Scan for the cell matching the given text and deliver its [X, Y] coordinate at center. 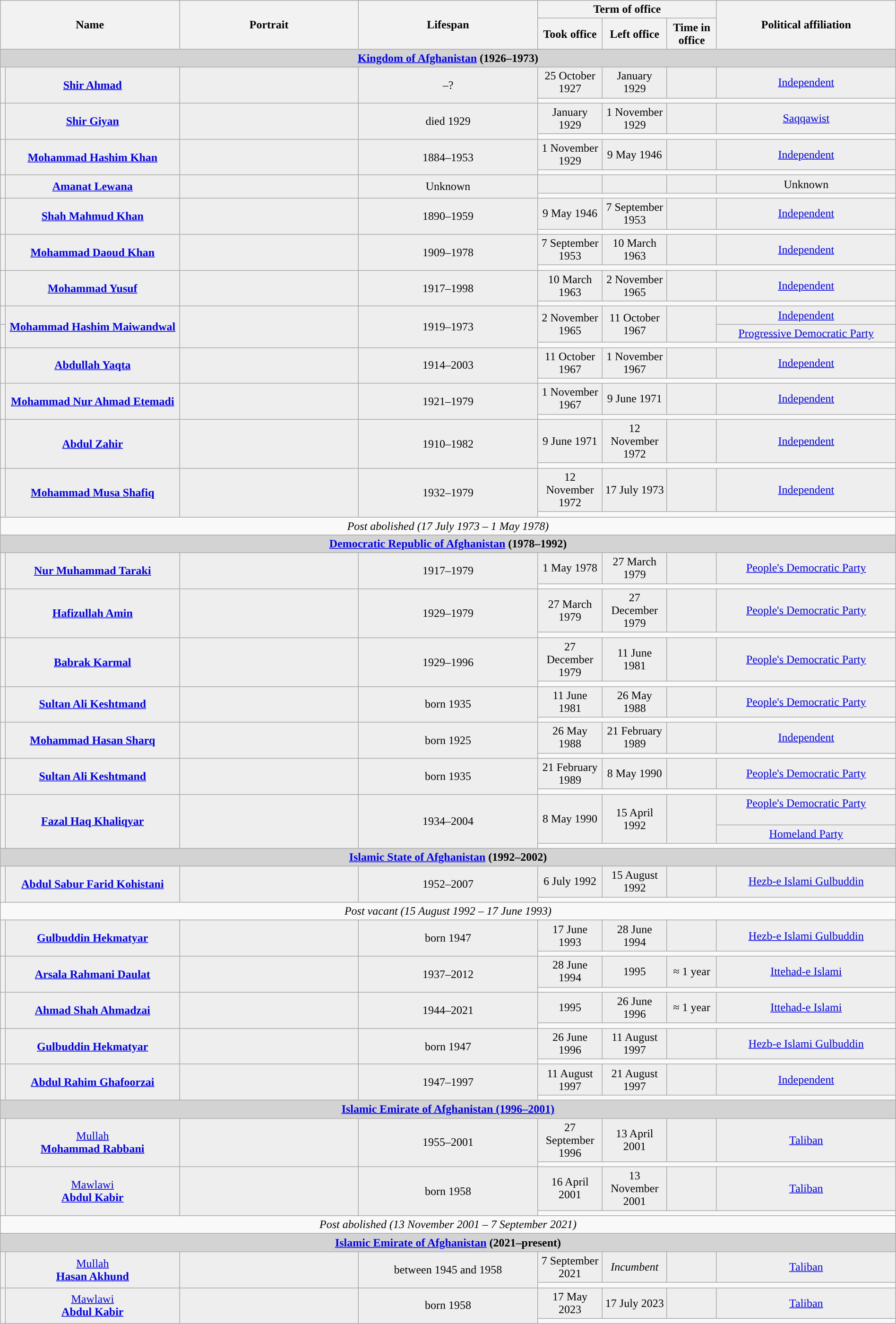
Incumbent [635, 1267]
Nur Muhammad Taraki [93, 571]
Post abolished (17 July 1973 – 1 May 1978) [448, 526]
1952–2007 [448, 884]
Mohammad Musa Shafiq [93, 493]
13 November 2001 [635, 1189]
1929–1979 [448, 614]
1917–1998 [448, 288]
Left office [635, 34]
died 1929 [448, 121]
27 September 1996 [570, 1140]
Abdul Rahim Ghafoorzai [93, 1082]
Islamic State of Afghanistan (1992–2002) [448, 857]
between 1945 and 1958 [448, 1270]
Progressive Democratic Party [806, 333]
Islamic Emirate of Afghanistan (2021–present) [448, 1243]
Political affiliation [806, 25]
Post abolished (13 November 2001 – 7 September 2021) [448, 1225]
Mohammad Hasan Sharq [93, 740]
25 October 1927 [570, 82]
7 September 2021 [570, 1267]
Portrait [269, 25]
1947–1997 [448, 1082]
1921–1979 [448, 401]
21 August 1997 [635, 1080]
1944–2021 [448, 1010]
Abdullah Yaqta [93, 365]
Lifespan [448, 25]
Shah Mahmud Khan [93, 216]
17 July 2023 [635, 1303]
MullahHasan Akhund [93, 1270]
Fazal Haq Khaliqyar [93, 821]
Mohammad Yusuf [93, 288]
Kingdom of Afghanistan (1926–1973) [448, 58]
6 July 1992 [570, 882]
1919–1973 [448, 327]
1910–1982 [448, 443]
1929–1996 [448, 662]
1934–2004 [448, 821]
17 July 1973 [635, 490]
16 April 2001 [570, 1189]
MullahMohammad Rabbani [93, 1143]
13 April 2001 [635, 1140]
17 May 2023 [570, 1303]
15 August 1992 [635, 882]
Amanat Lewana [93, 186]
born 1925 [448, 740]
Name [90, 25]
Babrak Karmal [93, 662]
Mohammad Hashim Khan [93, 157]
Abdul Sabur Farid Kohistani [93, 884]
Democratic Republic of Afghanistan (1978–1992) [448, 544]
Homeland Party [806, 834]
1909–1978 [448, 252]
Arsala Rahmani Daulat [93, 974]
15 April 1992 [635, 819]
Mohammad Nur Ahmad Etemadi [93, 401]
Post vacant (15 August 1992 – 17 June 1993) [448, 911]
Abdul Zahir [93, 443]
1 May 1978 [570, 568]
1932–1979 [448, 493]
Shir Giyan [93, 121]
Mohammad Daoud Khan [93, 252]
Term of office [627, 9]
Time in office [692, 34]
1937–2012 [448, 974]
Shir Ahmad [93, 85]
1890–1959 [448, 216]
Took office [570, 34]
17 June 1993 [570, 936]
1955–2001 [448, 1143]
1914–2003 [448, 365]
Ahmad Shah Ahmadzai [93, 1010]
Mohammad Hashim Maiwandwal [93, 327]
Islamic Emirate of Afghanistan (1996–2001) [448, 1109]
Hafizullah Amin [93, 614]
1917–1979 [448, 571]
Saqqawist [806, 118]
–? [448, 85]
1884–1953 [448, 157]
